Provide the [X, Y] coordinate of the cell's center where the given text is located.  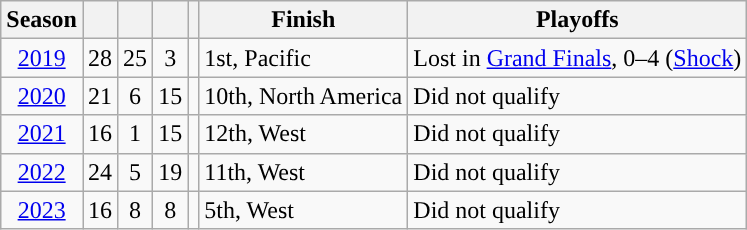
12th, West [304, 134]
6 [136, 96]
11th, West [304, 172]
2021 [42, 134]
2019 [42, 58]
1 [136, 134]
Finish [304, 20]
25 [136, 58]
Season [42, 20]
5 [136, 172]
2020 [42, 96]
24 [100, 172]
2022 [42, 172]
21 [100, 96]
10th, North America [304, 96]
5th, West [304, 210]
2023 [42, 210]
3 [170, 58]
28 [100, 58]
19 [170, 172]
Lost in Grand Finals, 0–4 (Shock) [578, 58]
Playoffs [578, 20]
1st, Pacific [304, 58]
